For the text-containing cell, return its midpoint in [X, Y] coordinate format. 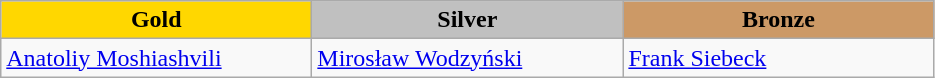
Silver [468, 20]
Gold [156, 20]
Bronze [778, 20]
Mirosław Wodzyński [468, 58]
Anatoliy Moshiashvili [156, 58]
Frank Siebeck [778, 58]
